Capture the cell that displays the provided text and extract its (X, Y) central coordinate. 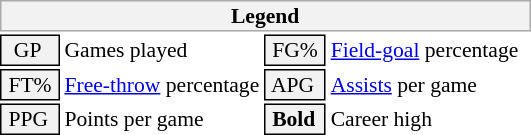
Legend (265, 16)
Free-throw percentage (162, 85)
GP (30, 50)
Assists per game (430, 85)
FT% (30, 85)
Games played (162, 50)
Field-goal percentage (430, 50)
FG% (295, 50)
APG (295, 85)
